Locate the cell with the specified text and output its [X, Y] center coordinate. 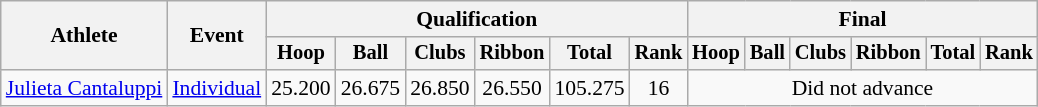
26.675 [370, 88]
16 [659, 88]
26.850 [440, 88]
25.200 [300, 88]
Individual [216, 88]
Event [216, 36]
105.275 [589, 88]
Did not advance [862, 88]
Julieta Cantaluppi [84, 88]
Athlete [84, 36]
Final [862, 19]
Qualification [476, 19]
26.550 [512, 88]
